Return the [X, Y] coordinate for the center point of the cell that contains the specified text.  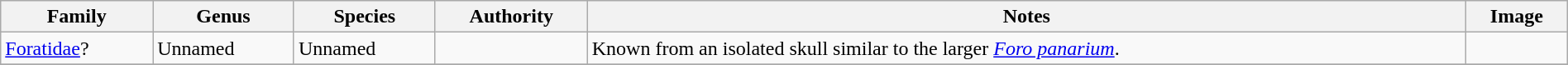
Notes [1026, 17]
Image [1517, 17]
Species [364, 17]
Foratidae? [77, 48]
Known from an isolated skull similar to the larger Foro panarium. [1026, 48]
Family [77, 17]
Genus [223, 17]
Authority [511, 17]
